Detect which cell encompasses the target text, then output its [x, y] center coordinate. 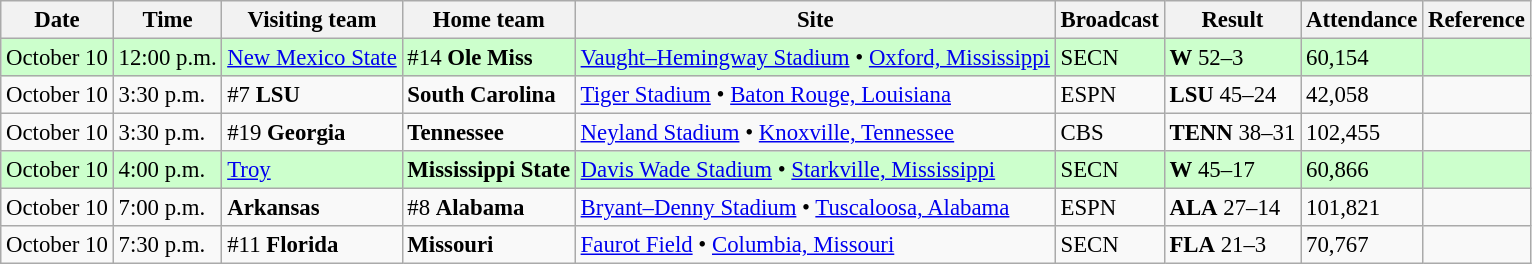
Attendance [1362, 20]
7:30 p.m. [168, 245]
7:00 p.m. [168, 208]
CBS [1110, 133]
ALA 27–14 [1232, 208]
#19 Georgia [312, 133]
Date [57, 20]
Reference [1477, 20]
60,154 [1362, 58]
42,058 [1362, 95]
Result [1232, 20]
Mississippi State [488, 170]
Site [815, 20]
Arkansas [312, 208]
60,866 [1362, 170]
Vaught–Hemingway Stadium • Oxford, Mississippi [815, 58]
#11 Florida [312, 245]
FLA 21–3 [1232, 245]
Faurot Field • Columbia, Missouri [815, 245]
Tiger Stadium • Baton Rouge, Louisiana [815, 95]
Bryant–Denny Stadium • Tuscaloosa, Alabama [815, 208]
W 45–17 [1232, 170]
New Mexico State [312, 58]
Neyland Stadium • Knoxville, Tennessee [815, 133]
Visiting team [312, 20]
LSU 45–24 [1232, 95]
Home team [488, 20]
#14 Ole Miss [488, 58]
Davis Wade Stadium • Starkville, Mississippi [815, 170]
South Carolina [488, 95]
Time [168, 20]
70,767 [1362, 245]
#8 Alabama [488, 208]
Troy [312, 170]
101,821 [1362, 208]
12:00 p.m. [168, 58]
#7 LSU [312, 95]
4:00 p.m. [168, 170]
Missouri [488, 245]
W 52–3 [1232, 58]
102,455 [1362, 133]
Tennessee [488, 133]
Broadcast [1110, 20]
TENN 38–31 [1232, 133]
